Return [X, Y] of the center of cell containing provided text 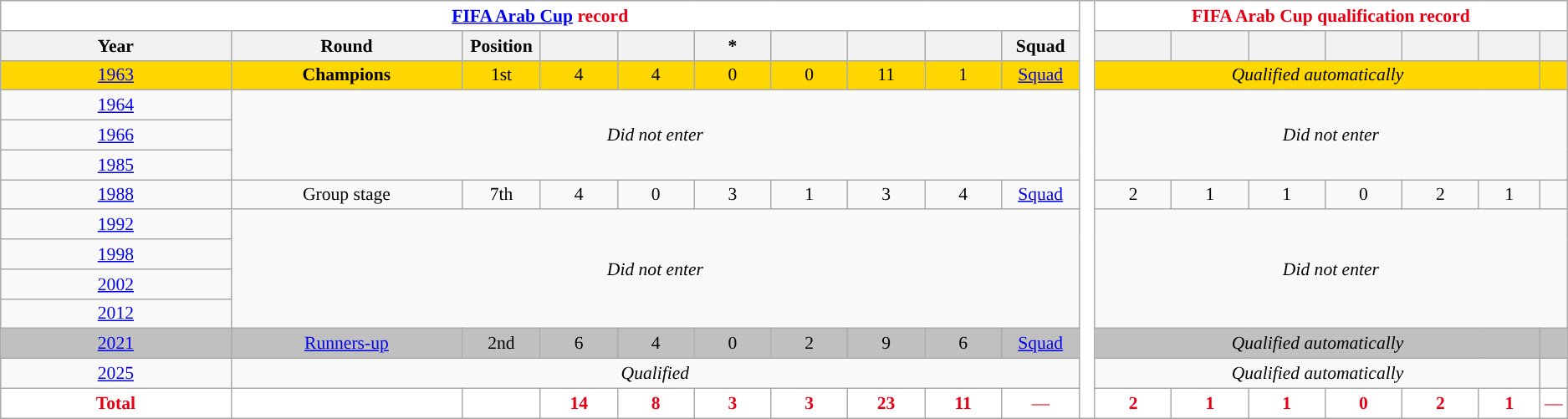
8 [656, 403]
Total [115, 403]
Position [502, 46]
Group stage [346, 195]
9 [886, 344]
Runners-up [346, 344]
2025 [115, 374]
1985 [115, 165]
Round [346, 46]
2012 [115, 314]
Year [115, 46]
1st [502, 75]
* [733, 46]
23 [886, 403]
1966 [115, 135]
7th [502, 195]
1988 [115, 195]
2021 [115, 344]
2002 [115, 284]
Champions [346, 75]
1992 [115, 225]
2nd [502, 344]
1998 [115, 254]
FIFA Arab Cup record [540, 16]
1963 [115, 75]
Qualified [656, 374]
14 [579, 403]
1964 [115, 105]
FIFA Arab Cup qualification record [1331, 16]
